Scan for the cell matching the given text and deliver its (x, y) coordinate at center. 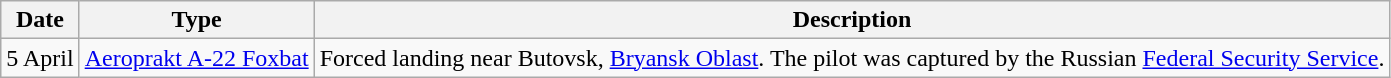
Aeroprakt A-22 Foxbat (196, 58)
Date (40, 20)
Type (196, 20)
Description (852, 20)
Forced landing near Butovsk, Bryansk Oblast. The pilot was captured by the Russian Federal Security Service. (852, 58)
5 April (40, 58)
